From the cell containing the given text, extract its center point as (X, Y) coordinate. 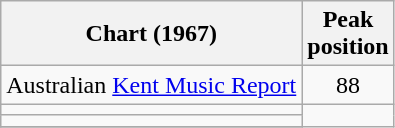
Australian Kent Music Report (152, 85)
88 (348, 85)
Chart (1967) (152, 34)
Peakposition (348, 34)
